Find where the given text appears and provide that cell's center as (x, y) coordinate. 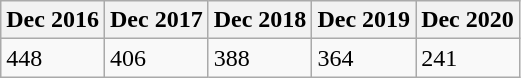
448 (53, 58)
Dec 2018 (260, 20)
388 (260, 58)
406 (156, 58)
Dec 2017 (156, 20)
Dec 2019 (364, 20)
Dec 2016 (53, 20)
241 (468, 58)
Dec 2020 (468, 20)
364 (364, 58)
